Identify which cell holds the provided text, then report its [x, y] central coordinate. 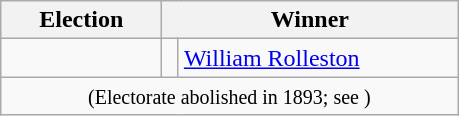
Election [82, 20]
(Electorate abolished in 1893; see ) [230, 96]
William Rolleston [318, 58]
Winner [310, 20]
